Detect which cell encompasses the target text, then output its (x, y) center coordinate. 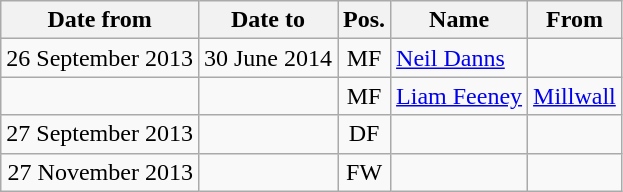
From (575, 20)
FW (364, 172)
Name (460, 20)
Millwall (575, 96)
Neil Danns (460, 58)
30 June 2014 (268, 58)
Liam Feeney (460, 96)
Date from (100, 20)
27 September 2013 (100, 134)
26 September 2013 (100, 58)
Date to (268, 20)
27 November 2013 (100, 172)
Pos. (364, 20)
DF (364, 134)
